Detect which cell encompasses the target text, then output its [x, y] center coordinate. 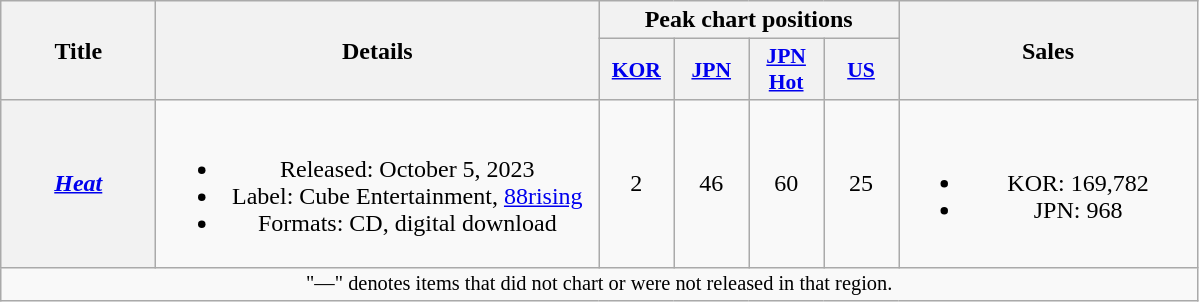
Sales [1048, 50]
Title [78, 50]
46 [712, 184]
KOR [636, 70]
Details [378, 50]
60 [786, 184]
"—" denotes items that did not chart or were not released in that region. [600, 284]
2 [636, 184]
Peak chart positions [749, 20]
US [862, 70]
KOR: 169,782JPN: 968 [1048, 184]
Heat [78, 184]
JPN Hot [786, 70]
JPN [712, 70]
25 [862, 184]
Released: October 5, 2023Label: Cube Entertainment, 88risingFormats: CD, digital download [378, 184]
